Extract the (x, y) coordinate from the center of the cell holding the provided text.  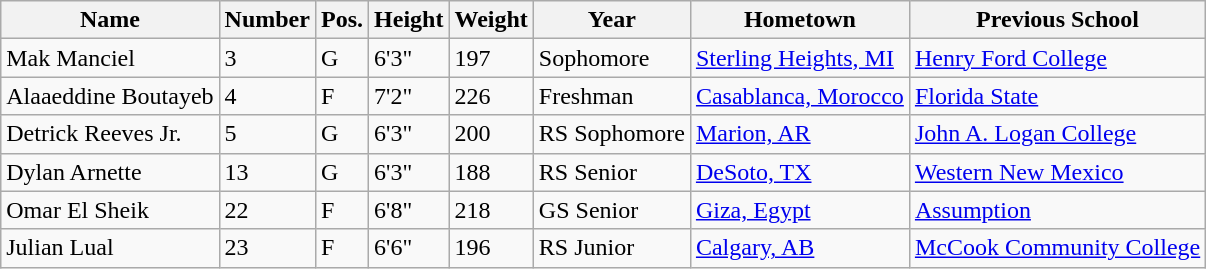
RS Junior (612, 248)
22 (267, 210)
Henry Ford College (1057, 58)
7'2" (409, 96)
6'6" (409, 248)
13 (267, 172)
196 (491, 248)
McCook Community College (1057, 248)
Freshman (612, 96)
4 (267, 96)
200 (491, 134)
197 (491, 58)
Julian Lual (110, 248)
3 (267, 58)
Casablanca, Morocco (800, 96)
RS Sophomore (612, 134)
John A. Logan College (1057, 134)
Sophomore (612, 58)
DeSoto, TX (800, 172)
Previous School (1057, 20)
Sterling Heights, MI (800, 58)
Marion, AR (800, 134)
218 (491, 210)
Omar El Sheik (110, 210)
188 (491, 172)
23 (267, 248)
Mak Manciel (110, 58)
Detrick Reeves Jr. (110, 134)
Giza, Egypt (800, 210)
Calgary, AB (800, 248)
Height (409, 20)
Alaaeddine Boutayeb (110, 96)
5 (267, 134)
226 (491, 96)
Number (267, 20)
Western New Mexico (1057, 172)
Pos. (342, 20)
Weight (491, 20)
Assumption (1057, 210)
Name (110, 20)
6'8" (409, 210)
Year (612, 20)
Hometown (800, 20)
Florida State (1057, 96)
GS Senior (612, 210)
Dylan Arnette (110, 172)
RS Senior (612, 172)
